Capture the cell that displays the provided text and extract its (X, Y) central coordinate. 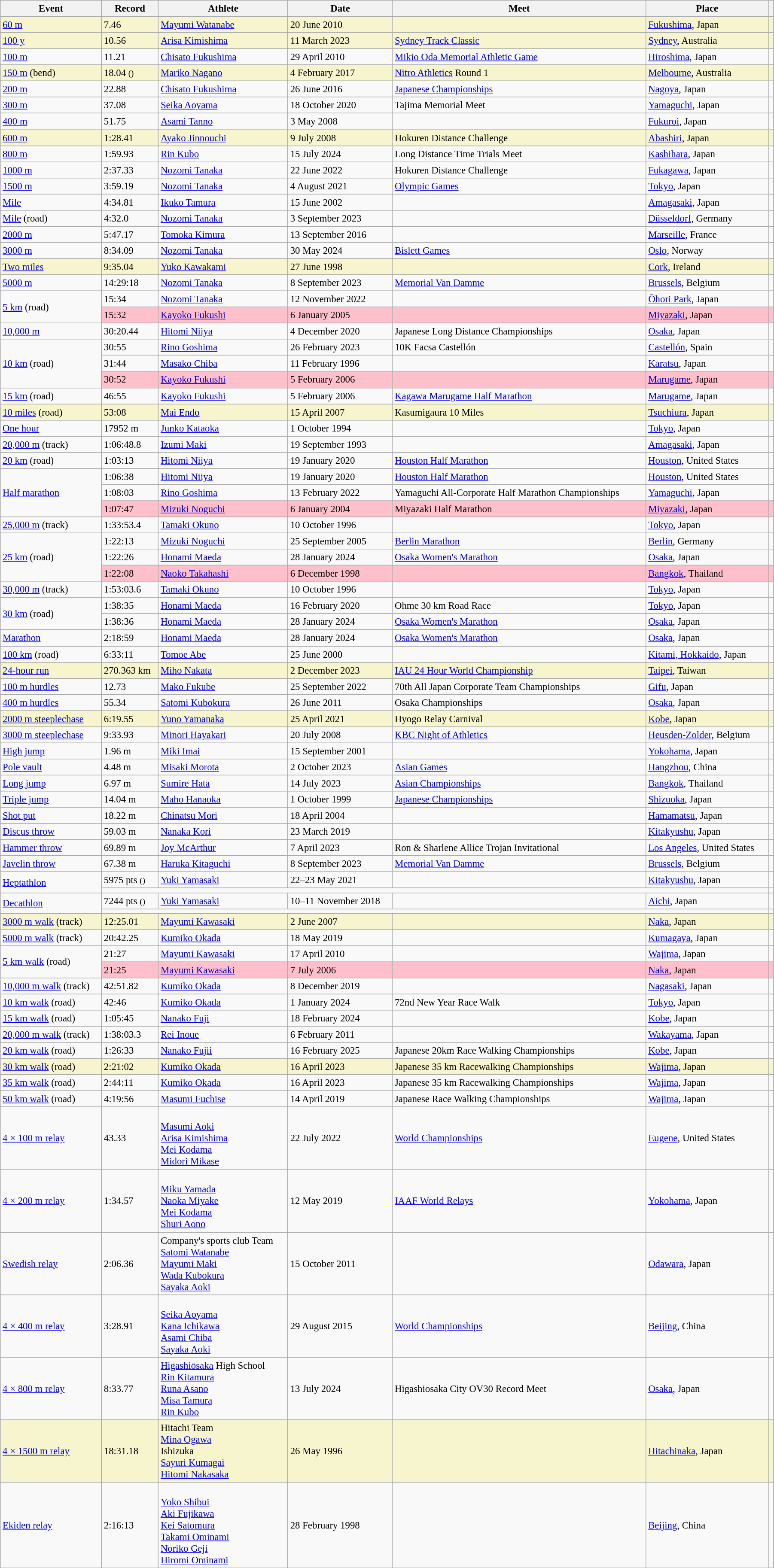
Karatsu, Japan (707, 364)
2:37.33 (130, 170)
100 y (51, 41)
11 February 1996 (340, 364)
Mikio Oda Memorial Athletic Game (519, 57)
3 May 2008 (340, 122)
Higashiōsaka High SchoolRin KitamuraRuna AsanoMisa TamuraRin Kubo (223, 1389)
Marathon (51, 638)
72nd New Year Race Walk (519, 1002)
Rin Kubo (223, 154)
Athlete (223, 9)
30,000 m (track) (51, 590)
6 January 2005 (340, 315)
Haruka Kitaguchi (223, 864)
8 December 2019 (340, 986)
6.97 m (130, 783)
Nagoya, Japan (707, 89)
4.48 m (130, 767)
15 km walk (road) (51, 1018)
1.96 m (130, 751)
55.34 (130, 702)
1:05:45 (130, 1018)
150 m (bend) (51, 73)
Hiroshima, Japan (707, 57)
Bislett Games (519, 251)
10 miles (road) (51, 412)
35 km walk (road) (51, 1083)
Satomi Kubokura (223, 702)
20 July 2008 (340, 735)
Ohme 30 km Road Race (519, 606)
Discus throw (51, 832)
Date (340, 9)
Arisa Kimishima (223, 41)
1:22:26 (130, 557)
1:38:03.3 (130, 1035)
12:25.01 (130, 921)
Osaka Championships (519, 702)
400 m hurdles (51, 702)
Yamaguchi All-Corporate Half Marathon Championships (519, 493)
Masako Chiba (223, 364)
20 June 2010 (340, 25)
59.03 m (130, 832)
Abashiri, Japan (707, 138)
Mai Endo (223, 412)
Miku YamadaNaoka MiyakeMei KodamaShuri Aono (223, 1201)
14 July 2023 (340, 783)
6 December 1998 (340, 574)
4 December 2020 (340, 331)
17 April 2010 (340, 954)
10,000 m walk (track) (51, 986)
2 June 2007 (340, 921)
17952 m (130, 428)
5 km (road) (51, 307)
30:55 (130, 347)
25 September 2005 (340, 541)
Tajima Memorial Meet (519, 105)
Oslo, Norway (707, 251)
13 September 2016 (340, 234)
14.04 m (130, 799)
6 February 2011 (340, 1035)
5000 m walk (track) (51, 938)
Javelin throw (51, 864)
Sydney Track Classic (519, 41)
Yuno Yamanaka (223, 719)
Mayumi Watanabe (223, 25)
16 February 2025 (340, 1051)
15 April 2007 (340, 412)
Hyogo Relay Carnival (519, 719)
1 October 1999 (340, 799)
100 km (road) (51, 654)
4 August 2021 (340, 186)
22.88 (130, 89)
Swedish relay (51, 1264)
Izumi Maki (223, 444)
Higashiosaka City OV30 Record Meet (519, 1389)
9 July 2008 (340, 138)
25 km (road) (51, 557)
67.38 m (130, 864)
4 × 400 m relay (51, 1326)
Shot put (51, 816)
800 m (51, 154)
1000 m (51, 170)
400 m (51, 122)
18 May 2019 (340, 938)
Nagasaki, Japan (707, 986)
Place (707, 9)
KBC Night of Athletics (519, 735)
1:38:36 (130, 622)
Chinatsu Mori (223, 816)
4 × 200 m relay (51, 1201)
Masumi Fuchise (223, 1099)
100 m (51, 57)
Berlin Marathon (519, 541)
21:27 (130, 954)
7 July 2006 (340, 970)
Decathlon (51, 903)
3:59.19 (130, 186)
Ekiden relay (51, 1525)
30 May 2024 (340, 251)
2:44:11 (130, 1083)
14:29:18 (130, 283)
20 km (road) (51, 461)
3000 m steeplechase (51, 735)
Fukushima, Japan (707, 25)
9:33.93 (130, 735)
6 January 2004 (340, 509)
26 June 2011 (340, 702)
Tomoe Abe (223, 654)
2:06.36 (130, 1264)
37.08 (130, 105)
8:34.09 (130, 251)
Pole vault (51, 767)
Tomoka Kimura (223, 234)
1:28.41 (130, 138)
18.04 () (130, 73)
Naoko Takahashi (223, 574)
Hamamatsu, Japan (707, 816)
1:06:48.8 (130, 444)
Mile (51, 202)
15 October 2011 (340, 1264)
Event (51, 9)
600 m (51, 138)
Kashihara, Japan (707, 154)
28 February 1998 (340, 1525)
9:35.04 (130, 267)
Miho Nakata (223, 670)
20 km walk (road) (51, 1051)
Gifu, Japan (707, 687)
Long jump (51, 783)
Sumire Hata (223, 783)
15:32 (130, 315)
3 September 2023 (340, 219)
1:07:47 (130, 509)
1:22:08 (130, 574)
Hitachi TeamMina OgawaIshizukaSayuri KumagaiHitomi Nakasaka (223, 1451)
18 April 2004 (340, 816)
Nitro Athletics Round 1 (519, 73)
1:34.57 (130, 1201)
20,000 m (track) (51, 444)
7.46 (130, 25)
Düsseldorf, Germany (707, 219)
Japanese 20km Race Walking Championships (519, 1051)
Ikuko Tamura (223, 202)
6:33:11 (130, 654)
Company's sports club TeamSatomi WatanabeMayumi MakiWada KubokuraSayaka Aoki (223, 1264)
Wakayama, Japan (707, 1035)
Asami Tanno (223, 122)
53:08 (130, 412)
2 December 2023 (340, 670)
10,000 m (51, 331)
51.75 (130, 122)
Marseille, France (707, 234)
19 September 1993 (340, 444)
2000 m steeplechase (51, 719)
2 October 2023 (340, 767)
5975 pts () (130, 880)
Ron & Sharlene Allice Trojan Invitational (519, 848)
Heusden-Zolder, Belgium (707, 735)
1 January 2024 (340, 1002)
Ayako Jinnouchi (223, 138)
1:59.93 (130, 154)
25,000 m (track) (51, 525)
1:26:33 (130, 1051)
Yuko Kawakami (223, 267)
Asian Championships (519, 783)
25 September 2022 (340, 687)
42:51.82 (130, 986)
4 February 2017 (340, 73)
Heptathlon (51, 882)
4:32.0 (130, 219)
42:46 (130, 1002)
1 October 1994 (340, 428)
Miyazaki Half Marathon (519, 509)
22 June 2022 (340, 170)
Nanako Fuji (223, 1018)
3:28.91 (130, 1326)
8:33.77 (130, 1389)
18 February 2024 (340, 1018)
Two miles (51, 267)
Record (130, 9)
46:55 (130, 396)
10K Facsa Castellón (519, 347)
Kumagaya, Japan (707, 938)
4 × 800 m relay (51, 1389)
Ōhori Park, Japan (707, 299)
12.73 (130, 687)
13 July 2024 (340, 1389)
15 July 2024 (340, 154)
29 April 2010 (340, 57)
Meet (519, 9)
Hangzhou, China (707, 767)
1:06:38 (130, 477)
Asian Games (519, 767)
IAU 24 Hour World Championship (519, 670)
Castellón, Spain (707, 347)
30:20.44 (130, 331)
10 km walk (road) (51, 1002)
Miki Imai (223, 751)
Kagawa Marugame Half Marathon (519, 396)
Fukuroi, Japan (707, 122)
70th All Japan Corporate Team Championships (519, 687)
1500 m (51, 186)
Nanaka Kori (223, 832)
Los Angeles, United States (707, 848)
20:42.25 (130, 938)
High jump (51, 751)
Mariko Nagano (223, 73)
Taipei, Taiwan (707, 670)
Cork, Ireland (707, 267)
10.56 (130, 41)
5000 m (51, 283)
18.22 m (130, 816)
Fukagawa, Japan (707, 170)
Rei Inoue (223, 1035)
3000 m walk (track) (51, 921)
200 m (51, 89)
Eugene, United States (707, 1138)
31:44 (130, 364)
26 February 2023 (340, 347)
6:19.55 (130, 719)
Japanese Race Walking Championships (519, 1099)
270.363 km (130, 670)
2000 m (51, 234)
Minori Hayakari (223, 735)
2:16:13 (130, 1525)
11.21 (130, 57)
11 March 2023 (340, 41)
3000 m (51, 251)
Odawara, Japan (707, 1264)
Aichi, Japan (707, 901)
25 June 2000 (340, 654)
Sydney, Australia (707, 41)
Hitachinaka, Japan (707, 1451)
Seika AoyamaKana IchikawaAsami ChibaSayaka Aoki (223, 1326)
1:33:53.4 (130, 525)
29 August 2015 (340, 1326)
7 April 2023 (340, 848)
18 October 2020 (340, 105)
10–11 November 2018 (340, 901)
One hour (51, 428)
Triple jump (51, 799)
Berlin, Germany (707, 541)
Mako Fukube (223, 687)
5:47.17 (130, 234)
Olympic Games (519, 186)
15 km (road) (51, 396)
Melbourne, Australia (707, 73)
60 m (51, 25)
2:21:02 (130, 1067)
16 February 2020 (340, 606)
10 km (road) (51, 363)
Nanako Fujii (223, 1051)
27 June 1998 (340, 267)
15 September 2001 (340, 751)
Maho Hanaoka (223, 799)
1:38:35 (130, 606)
43.33 (130, 1138)
25 April 2021 (340, 719)
1:03:13 (130, 461)
Hammer throw (51, 848)
1:08:03 (130, 493)
7244 pts () (130, 901)
Shizuoka, Japan (707, 799)
18:31.18 (130, 1451)
Joy McArthur (223, 848)
Kasumigaura 10 Miles (519, 412)
22 July 2022 (340, 1138)
13 February 2022 (340, 493)
Kitami, Hokkaido, Japan (707, 654)
20,000 m walk (track) (51, 1035)
14 April 2019 (340, 1099)
Mile (road) (51, 219)
Masumi AokiArisa KimishimaMei KodamaMidori Mikase (223, 1138)
22–23 May 2021 (340, 880)
26 May 1996 (340, 1451)
15 June 2002 (340, 202)
12 November 2022 (340, 299)
21:25 (130, 970)
23 March 2019 (340, 832)
4 × 1500 m relay (51, 1451)
300 m (51, 105)
4:19:56 (130, 1099)
5 km walk (road) (51, 962)
50 km walk (road) (51, 1099)
30 km (road) (51, 614)
4 × 100 m relay (51, 1138)
24-hour run (51, 670)
15:34 (130, 299)
4:34.81 (130, 202)
26 June 2016 (340, 89)
12 May 2019 (340, 1201)
2:18:59 (130, 638)
1:22:13 (130, 541)
Tsuchiura, Japan (707, 412)
Half marathon (51, 493)
69.89 m (130, 848)
1:53:03.6 (130, 590)
Long Distance Time Trials Meet (519, 154)
Junko Kataoka (223, 428)
100 m hurdles (51, 687)
30:52 (130, 380)
Yoko ShibuiAki FujikawaKei SatomuraTakami OminamiNoriko GejiHiromi Ominami (223, 1525)
Misaki Morota (223, 767)
IAAF World Relays (519, 1201)
Japanese Long Distance Championships (519, 331)
30 km walk (road) (51, 1067)
Seika Aoyama (223, 105)
